From the cell containing the given text, extract its center point as (X, Y) coordinate. 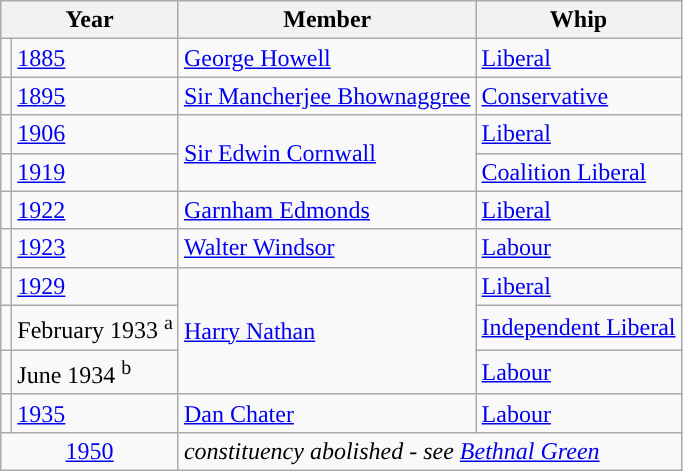
1929 (96, 286)
1923 (96, 248)
Conservative (578, 96)
February 1933 a (96, 328)
Independent Liberal (578, 328)
1919 (96, 172)
constituency abolished - see Bethnal Green (430, 451)
Coalition Liberal (578, 172)
1895 (96, 96)
George Howell (327, 58)
1922 (96, 210)
Sir Mancherjee Bhownaggree (327, 96)
June 1934 b (96, 372)
Walter Windsor (327, 248)
Year (90, 20)
Whip (578, 20)
1950 (90, 451)
Garnham Edmonds (327, 210)
Member (327, 20)
1935 (96, 413)
Dan Chater (327, 413)
Harry Nathan (327, 330)
1885 (96, 58)
Sir Edwin Cornwall (327, 153)
1906 (96, 134)
